Return the (x, y) coordinate for the center point of the cell that contains the specified text.  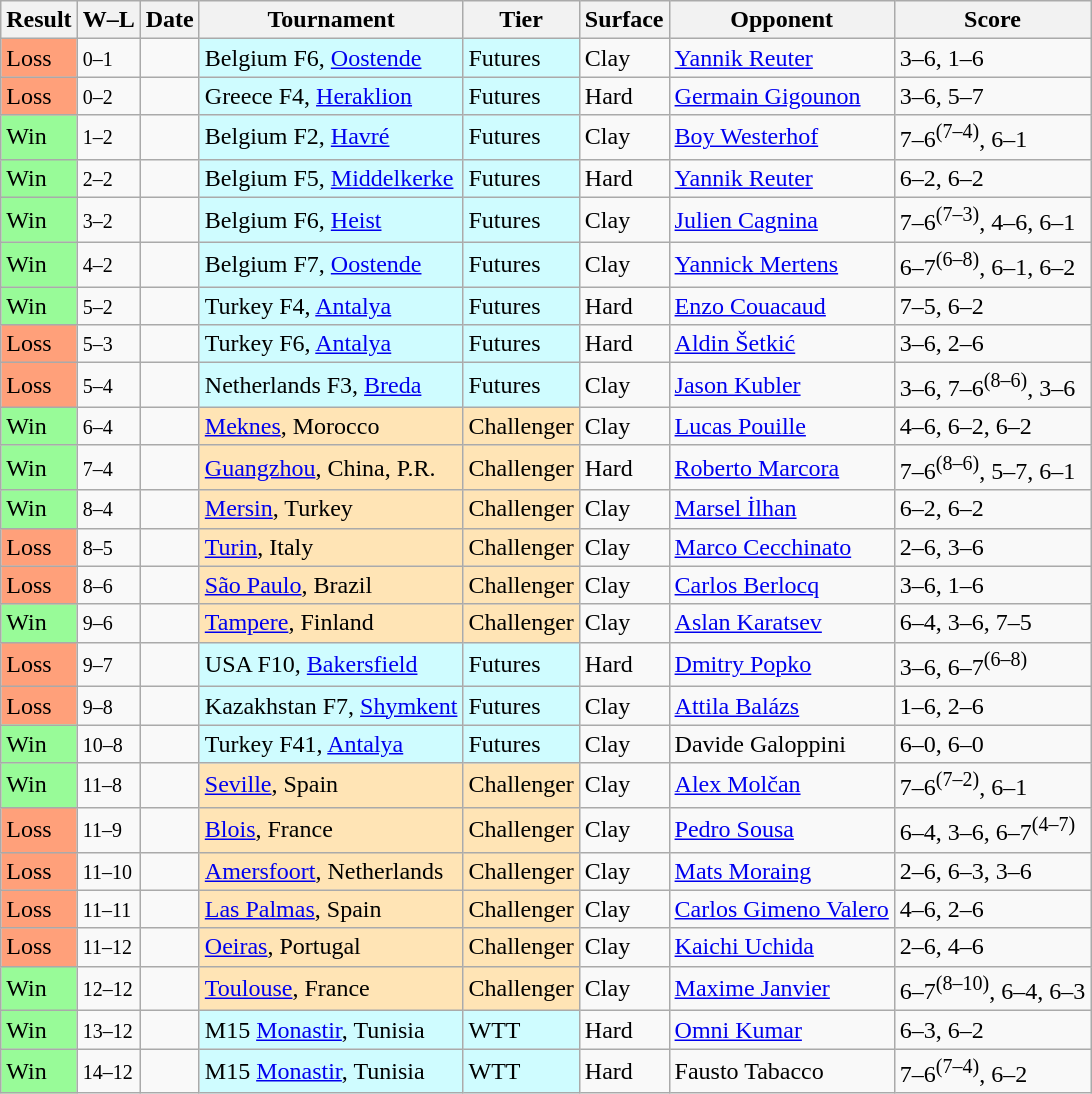
Germain Gigounon (782, 96)
Marco Cecchinato (782, 547)
8–6 (108, 585)
Meknes, Morocco (331, 426)
Mersin, Turkey (331, 509)
São Paulo, Brazil (331, 585)
Alex Molčan (782, 786)
9–6 (108, 623)
6–0, 6–0 (992, 744)
7–6(7–4), 6–1 (992, 138)
Boy Westerhof (782, 138)
Belgium F2, Havré (331, 138)
14–12 (108, 1072)
1–2 (108, 138)
Turkey F41, Antalya (331, 744)
Carlos Berlocq (782, 585)
7–6(7–3), 4–6, 6–1 (992, 220)
11–9 (108, 830)
Dmitry Popko (782, 664)
Tier (521, 20)
3–6, 7–6(8–6), 3–6 (992, 386)
Turkey F4, Antalya (331, 306)
Turkey F6, Antalya (331, 344)
Aldin Šetkić (782, 344)
Marsel İlhan (782, 509)
1–6, 2–6 (992, 706)
8–5 (108, 547)
Roberto Marcora (782, 468)
USA F10, Bakersfield (331, 664)
7–6(8–6), 5–7, 6–1 (992, 468)
Fausto Tabacco (782, 1072)
Belgium F5, Middelkerke (331, 178)
Oeiras, Portugal (331, 947)
3–6, 2–6 (992, 344)
0–2 (108, 96)
11–10 (108, 871)
W–L (108, 20)
Carlos Gimeno Valero (782, 909)
Greece F4, Heraklion (331, 96)
Davide Galoppini (782, 744)
7–6(7–4), 6–2 (992, 1072)
2–2 (108, 178)
6–7(8–10), 6–4, 6–3 (992, 988)
Score (992, 20)
6–4, 3–6, 6–7(4–7) (992, 830)
Amersfoort, Netherlands (331, 871)
Tournament (331, 20)
Turin, Italy (331, 547)
6–3, 6–2 (992, 1030)
5–3 (108, 344)
Seville, Spain (331, 786)
Result (39, 20)
Blois, France (331, 830)
Netherlands F3, Breda (331, 386)
Guangzhou, China, P.R. (331, 468)
11–12 (108, 947)
Surface (624, 20)
6–4, 3–6, 7–5 (992, 623)
Date (170, 20)
13–12 (108, 1030)
Mats Moraing (782, 871)
Maxime Janvier (782, 988)
4–2 (108, 264)
Kaichi Uchida (782, 947)
3–2 (108, 220)
Tampere, Finland (331, 623)
5–4 (108, 386)
10–8 (108, 744)
Belgium F6, Oostende (331, 58)
Lucas Pouille (782, 426)
Aslan Karatsev (782, 623)
Julien Cagnina (782, 220)
0–1 (108, 58)
Omni Kumar (782, 1030)
4–6, 6–2, 6–2 (992, 426)
9–7 (108, 664)
Toulouse, France (331, 988)
Belgium F6, Heist (331, 220)
Yannick Mertens (782, 264)
3–6, 6–7(6–8) (992, 664)
7–5, 6–2 (992, 306)
Pedro Sousa (782, 830)
Enzo Couacaud (782, 306)
12–12 (108, 988)
6–4 (108, 426)
Jason Kubler (782, 386)
5–2 (108, 306)
2–6, 6–3, 3–6 (992, 871)
2–6, 4–6 (992, 947)
Attila Balázs (782, 706)
Kazakhstan F7, Shymkent (331, 706)
8–4 (108, 509)
11–11 (108, 909)
11–8 (108, 786)
7–4 (108, 468)
9–8 (108, 706)
2–6, 3–6 (992, 547)
Belgium F7, Oostende (331, 264)
4–6, 2–6 (992, 909)
Las Palmas, Spain (331, 909)
7–6(7–2), 6–1 (992, 786)
Opponent (782, 20)
6–7(6–8), 6–1, 6–2 (992, 264)
3–6, 5–7 (992, 96)
